Scan for the cell matching the given text and deliver its [x, y] coordinate at center. 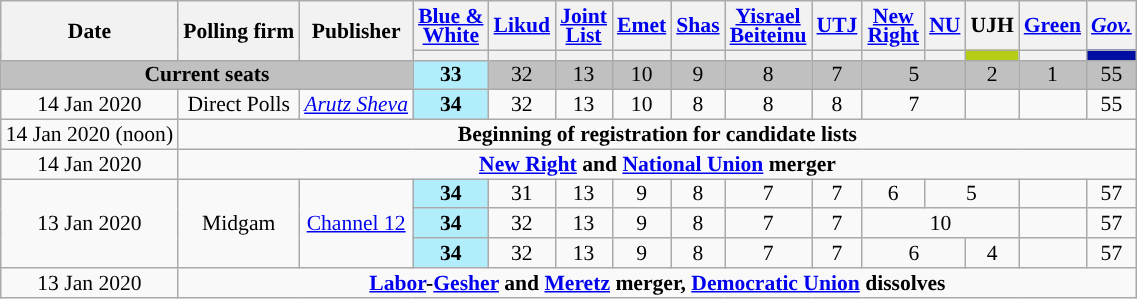
UJH [992, 26]
Direct Polls [238, 105]
JointList [584, 26]
4 [992, 253]
NewRight [893, 26]
Publisher [356, 30]
1 [1052, 75]
Polling firm [238, 30]
14 Jan 2020 (noon) [90, 135]
Date [90, 30]
Channel 12 [356, 224]
2 [992, 75]
UTJ [838, 26]
Gov. [1112, 26]
Shas [698, 26]
Blue &White [450, 26]
Midgam [238, 224]
Labor-Gesher and Meretz merger, Democratic Union dissolves [658, 283]
Current seats [207, 75]
YisraelBeiteinu [768, 26]
Arutz Sheva [356, 105]
New Right and National Union merger [658, 164]
33 [450, 75]
Green [1052, 26]
Likud [522, 26]
Beginning of registration for candidate lists [658, 135]
31 [522, 194]
Emet [642, 26]
NU [944, 26]
